Pinpoint the cell where the given text exists, returning its [x, y] midpoint coordinate. 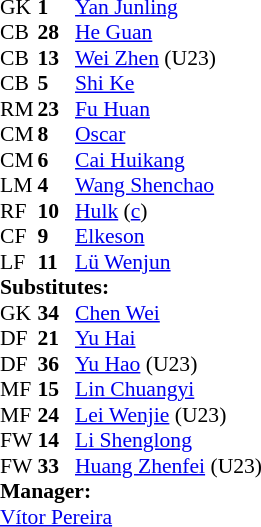
14 [57, 441]
28 [57, 33]
RF [19, 211]
34 [57, 313]
CF [19, 237]
10 [57, 211]
4 [57, 185]
GK [19, 313]
15 [57, 389]
9 [57, 237]
21 [57, 339]
11 [57, 262]
6 [57, 160]
8 [57, 135]
LM [19, 185]
33 [57, 466]
23 [57, 109]
13 [57, 58]
24 [57, 415]
5 [57, 83]
LF [19, 262]
RM [19, 109]
36 [57, 364]
